Find where the given text appears and provide that cell's center as (x, y) coordinate. 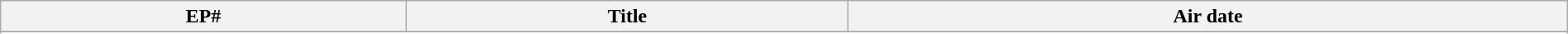
EP# (203, 17)
Title (627, 17)
Air date (1207, 17)
